From the cell containing the given text, extract its center point as (X, Y) coordinate. 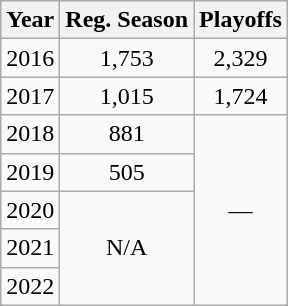
Playoffs (241, 20)
2020 (30, 210)
2022 (30, 286)
2016 (30, 58)
— (241, 210)
1,753 (127, 58)
Reg. Season (127, 20)
Year (30, 20)
2018 (30, 134)
2017 (30, 96)
N/A (127, 248)
2,329 (241, 58)
881 (127, 134)
1,724 (241, 96)
505 (127, 172)
2019 (30, 172)
1,015 (127, 96)
2021 (30, 248)
